Provide the (x, y) coordinate of the cell's center where the given text is located.  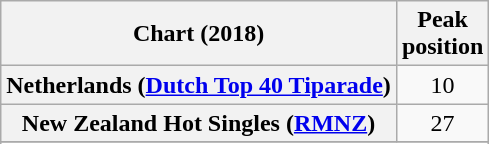
Peakposition (442, 34)
Netherlands (Dutch Top 40 Tiparade) (199, 85)
New Zealand Hot Singles (RMNZ) (199, 123)
10 (442, 85)
27 (442, 123)
Chart (2018) (199, 34)
